Determine the (x, y) coordinate at the center of the cell enclosing the given text.  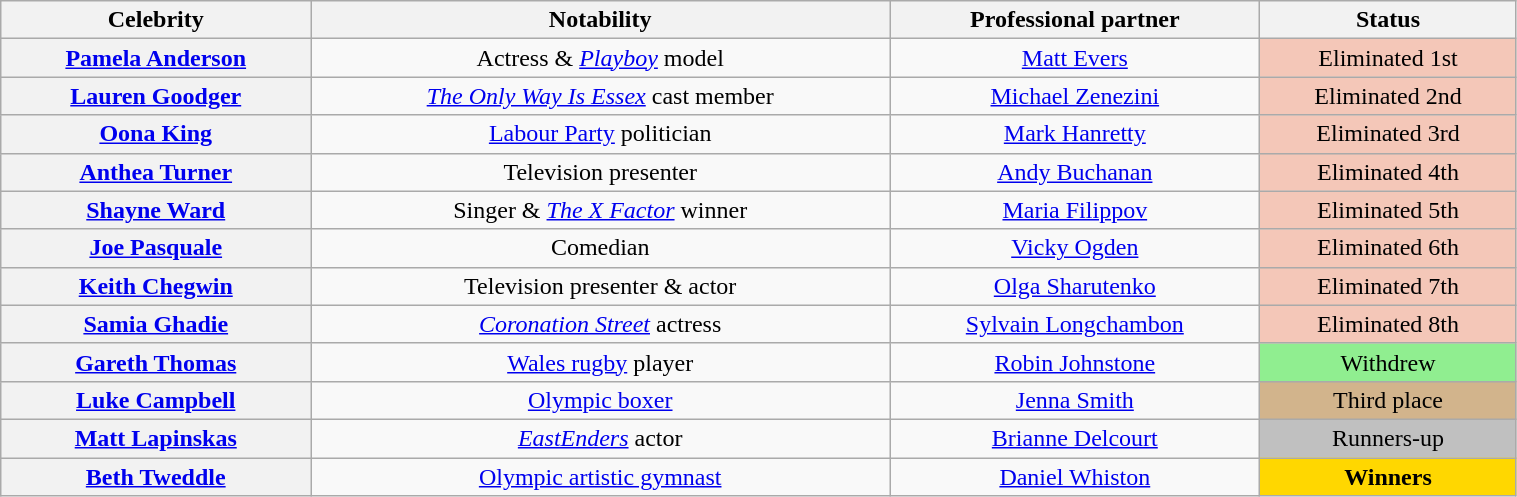
Winners (1388, 477)
Jenna Smith (1075, 400)
Actress & Playboy model (600, 58)
Robin Johnstone (1075, 362)
Professional partner (1075, 20)
Comedian (600, 248)
Joe Pasquale (156, 248)
Brianne Delcourt (1075, 438)
Wales rugby player (600, 362)
Matt Evers (1075, 58)
Eliminated 4th (1388, 172)
Vicky Ogden (1075, 248)
Celebrity (156, 20)
Status (1388, 20)
Eliminated 8th (1388, 324)
Andy Buchanan (1075, 172)
Matt Lapinskas (156, 438)
Oona King (156, 134)
Eliminated 1st (1388, 58)
EastEnders actor (600, 438)
Samia Ghadie (156, 324)
Sylvain Longchambon (1075, 324)
The Only Way Is Essex cast member (600, 96)
Withdrew (1388, 362)
Eliminated 6th (1388, 248)
Eliminated 3rd (1388, 134)
Pamela Anderson (156, 58)
Mark Hanretty (1075, 134)
Michael Zenezini (1075, 96)
Singer & The X Factor winner (600, 210)
Olympic boxer (600, 400)
Anthea Turner (156, 172)
Television presenter & actor (600, 286)
Luke Campbell (156, 400)
Maria Filippov (1075, 210)
Eliminated 7th (1388, 286)
Labour Party politician (600, 134)
Shayne Ward (156, 210)
Olympic artistic gymnast (600, 477)
Coronation Street actress (600, 324)
Daniel Whiston (1075, 477)
Eliminated 5th (1388, 210)
Olga Sharutenko (1075, 286)
Beth Tweddle (156, 477)
Keith Chegwin (156, 286)
Runners-up (1388, 438)
Third place (1388, 400)
Lauren Goodger (156, 96)
Television presenter (600, 172)
Notability (600, 20)
Gareth Thomas (156, 362)
Eliminated 2nd (1388, 96)
